Scan for the cell matching the given text and deliver its (x, y) coordinate at center. 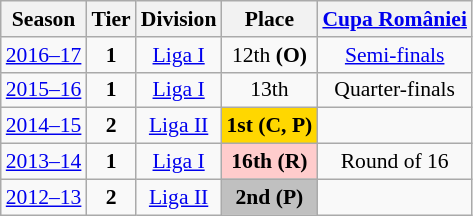
2013–14 (44, 162)
1st (C, P) (269, 126)
Semi-finals (394, 55)
Cupa României (394, 19)
Tier (110, 19)
2012–13 (44, 197)
13th (269, 90)
Round of 16 (394, 162)
Season (44, 19)
2015–16 (44, 90)
Division (179, 19)
Quarter-finals (394, 90)
12th (O) (269, 55)
2014–15 (44, 126)
16th (R) (269, 162)
2nd (P) (269, 197)
Place (269, 19)
2016–17 (44, 55)
